Search for the cell housing the specified text and yield its [x, y] center coordinate. 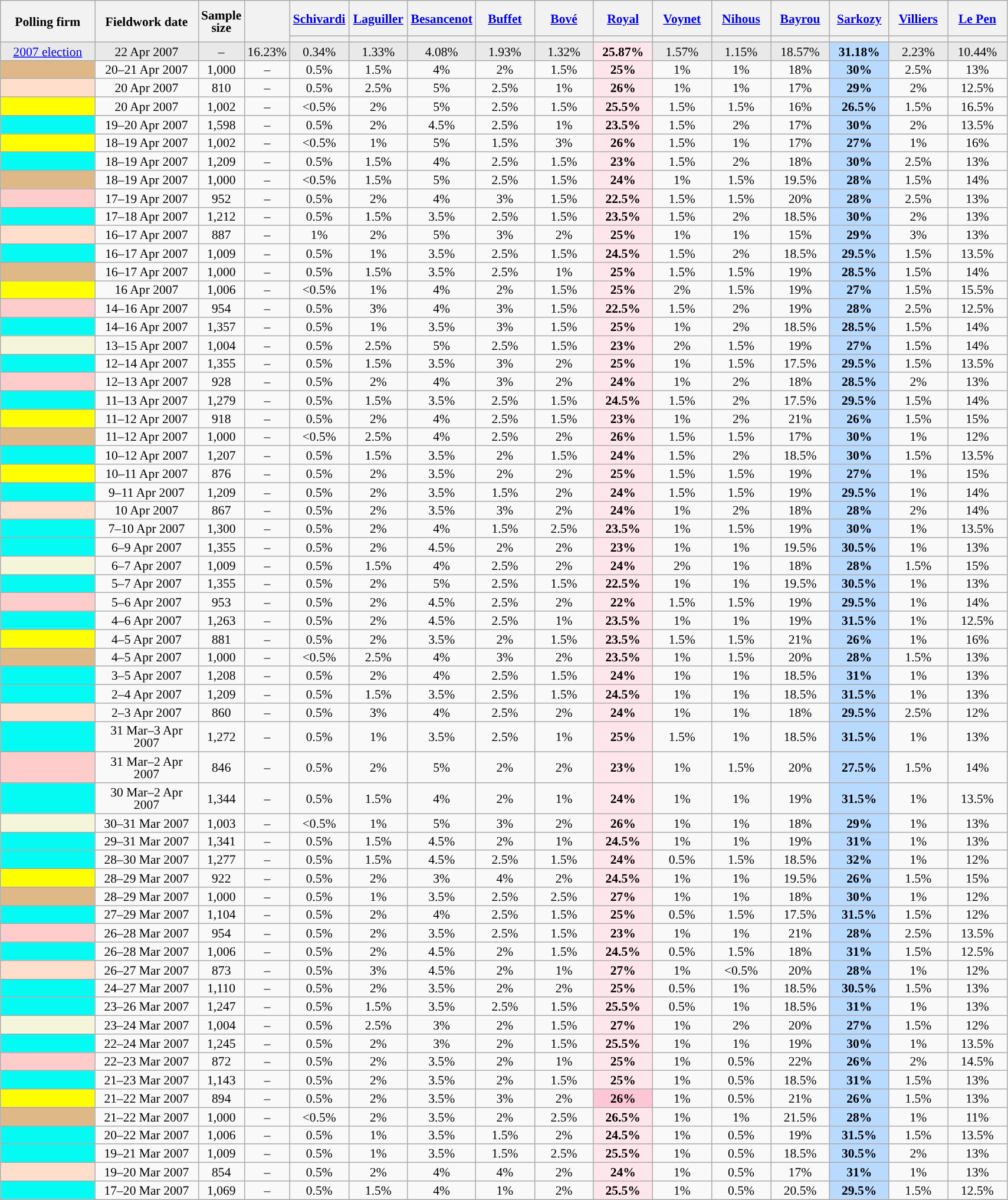
928 [221, 382]
3–5 Apr 2007 [146, 676]
0.34% [319, 51]
1,272 [221, 737]
Laguiller [378, 18]
19–21 Mar 2007 [146, 1154]
1,208 [221, 676]
24–27 Mar 2007 [146, 988]
Nihous [741, 18]
22–24 Mar 2007 [146, 1043]
Besancenot [441, 18]
6–7 Apr 2007 [146, 565]
1,279 [221, 400]
Villiers [918, 18]
30 Mar–2 Apr 2007 [146, 798]
Fieldwork date [146, 21]
11–13 Apr 2007 [146, 400]
11% [977, 1116]
4–6 Apr 2007 [146, 621]
16.5% [977, 106]
1,212 [221, 216]
12–14 Apr 2007 [146, 363]
1,357 [221, 327]
23–24 Mar 2007 [146, 1025]
953 [221, 602]
881 [221, 638]
9–11 Apr 2007 [146, 492]
26–27 Mar 2007 [146, 970]
1,143 [221, 1080]
10 Apr 2007 [146, 510]
21–23 Mar 2007 [146, 1080]
28–30 Mar 2007 [146, 860]
16.23% [267, 51]
1,263 [221, 621]
846 [221, 768]
7–10 Apr 2007 [146, 529]
22–23 Mar 2007 [146, 1062]
2.23% [918, 51]
Voynet [682, 18]
876 [221, 473]
1,341 [221, 841]
2007 election [48, 51]
20–22 Mar 2007 [146, 1135]
15.5% [977, 290]
18.57% [800, 51]
4.08% [441, 51]
29–31 Mar 2007 [146, 841]
30–31 Mar 2007 [146, 822]
19–20 Mar 2007 [146, 1172]
1,069 [221, 1191]
21.5% [800, 1116]
1.32% [564, 51]
854 [221, 1172]
Samplesize [221, 21]
867 [221, 510]
1,598 [221, 125]
1,245 [221, 1043]
952 [221, 198]
27–29 Mar 2007 [146, 914]
17–18 Apr 2007 [146, 216]
894 [221, 1099]
19–20 Apr 2007 [146, 125]
1,247 [221, 1006]
31 Mar–3 Apr 2007 [146, 737]
12–13 Apr 2007 [146, 382]
Sarkozy [859, 18]
860 [221, 713]
2–3 Apr 2007 [146, 713]
17–20 Mar 2007 [146, 1191]
6–9 Apr 2007 [146, 547]
918 [221, 419]
2–4 Apr 2007 [146, 694]
Bayrou [800, 18]
872 [221, 1062]
Buffet [505, 18]
5–7 Apr 2007 [146, 584]
10–11 Apr 2007 [146, 473]
31.18% [859, 51]
16 Apr 2007 [146, 290]
887 [221, 235]
10–12 Apr 2007 [146, 455]
23–26 Mar 2007 [146, 1006]
873 [221, 970]
1,344 [221, 798]
25.87% [623, 51]
1.33% [378, 51]
Le Pen [977, 18]
Polling firm [48, 21]
1,277 [221, 860]
20.5% [800, 1191]
Schivardi [319, 18]
Royal [623, 18]
32% [859, 860]
Bové [564, 18]
17–19 Apr 2007 [146, 198]
10.44% [977, 51]
1,104 [221, 914]
1,207 [221, 455]
14.5% [977, 1062]
13–15 Apr 2007 [146, 345]
27.5% [859, 768]
1.57% [682, 51]
5–6 Apr 2007 [146, 602]
1,110 [221, 988]
1,300 [221, 529]
1.15% [741, 51]
922 [221, 878]
1,003 [221, 822]
22 Apr 2007 [146, 51]
20–21 Apr 2007 [146, 70]
1.93% [505, 51]
31 Mar–2 Apr 2007 [146, 768]
810 [221, 88]
